For the text-containing cell, return its midpoint in [X, Y] coordinate format. 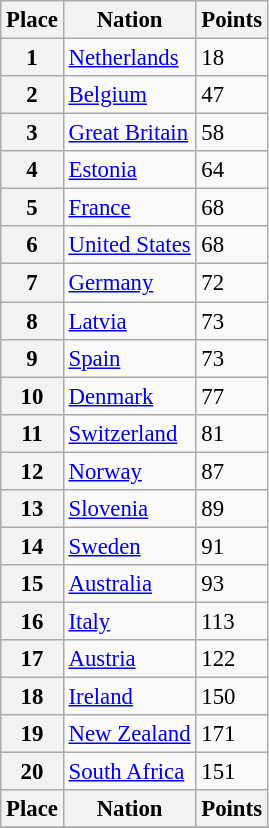
72 [232, 283]
Spain [130, 358]
9 [32, 358]
Latvia [130, 321]
14 [32, 546]
Italy [130, 621]
8 [32, 321]
France [130, 208]
20 [32, 772]
Ireland [130, 697]
Sweden [130, 546]
87 [232, 471]
United States [130, 245]
77 [232, 396]
17 [32, 659]
11 [32, 433]
58 [232, 133]
6 [32, 245]
Estonia [130, 170]
12 [32, 471]
New Zealand [130, 734]
Austria [130, 659]
91 [232, 546]
10 [32, 396]
1 [32, 58]
13 [32, 509]
7 [32, 283]
5 [32, 208]
89 [232, 509]
122 [232, 659]
Netherlands [130, 58]
Great Britain [130, 133]
16 [32, 621]
151 [232, 772]
Switzerland [130, 433]
81 [232, 433]
Australia [130, 584]
171 [232, 734]
19 [32, 734]
150 [232, 697]
Germany [130, 283]
South Africa [130, 772]
2 [32, 95]
Denmark [130, 396]
64 [232, 170]
Norway [130, 471]
4 [32, 170]
47 [232, 95]
15 [32, 584]
Slovenia [130, 509]
Belgium [130, 95]
113 [232, 621]
3 [32, 133]
93 [232, 584]
